Find where the given text appears and provide that cell's center as [x, y] coordinate. 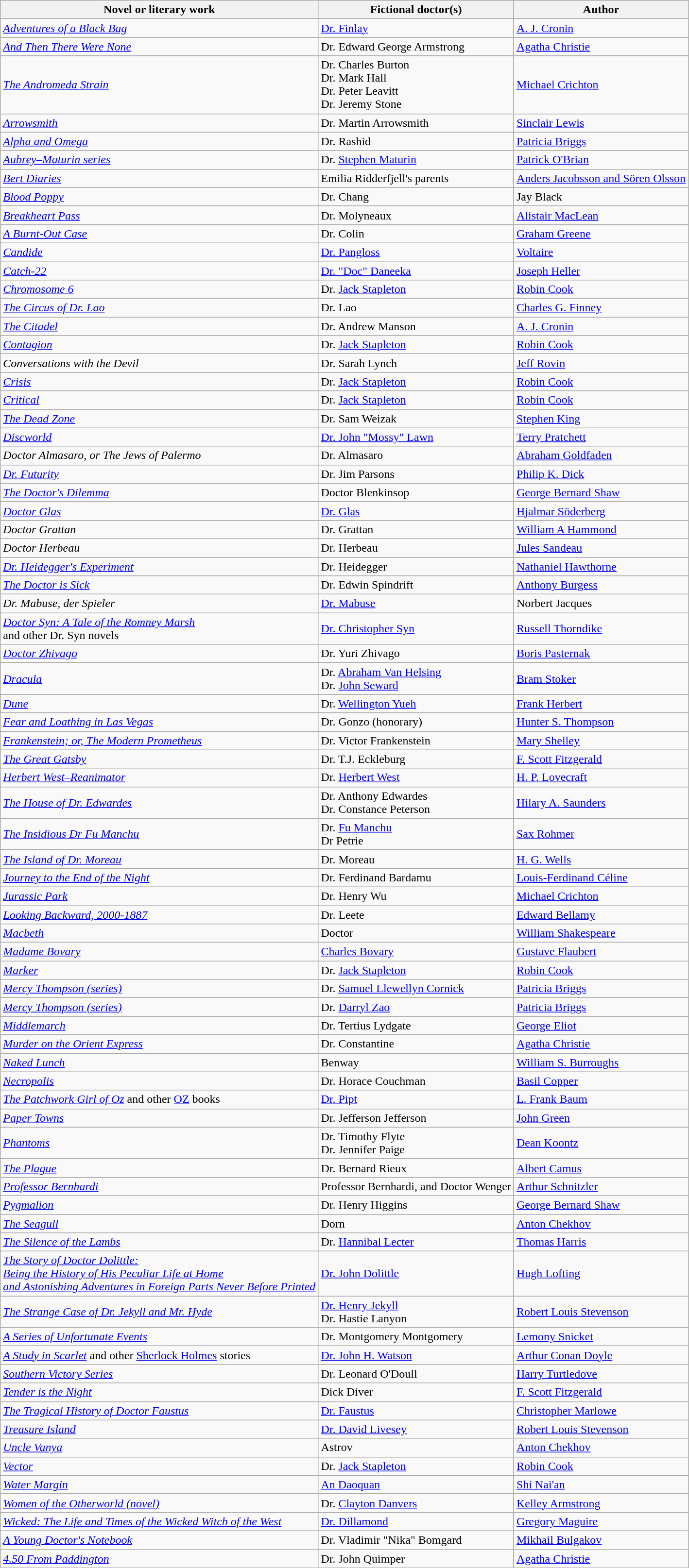
And Then There Were None [159, 47]
Dr. Abraham Van HelsingDr. John Seward [416, 679]
Dr. Mabuse, der Spieler [159, 604]
Blood Poppy [159, 197]
Dr. Tertius Lydgate [416, 1026]
Discworld [159, 437]
Dr. Faustus [416, 1411]
Dr. Futurity [159, 474]
Doctor Almasaro, or The Jews of Palermo [159, 455]
Dr. Chang [416, 197]
Mary Shelley [601, 741]
Fictional doctor(s) [416, 10]
Anthony Burgess [601, 585]
Frank Herbert [601, 704]
Dean Koontz [601, 1143]
Dr. Jim Parsons [416, 474]
Uncle Vanya [159, 1448]
Doctor Blenkinsop [416, 492]
William A Hammond [601, 529]
Madame Bovary [159, 952]
L. Frank Baum [601, 1099]
Dr. Stephen Maturin [416, 160]
Candide [159, 252]
Dr. Edwin Spindrift [416, 585]
The House of Dr. Edwardes [159, 802]
Dr. Vladimir "Nika" Bomgard [416, 1540]
Doctor Glas [159, 511]
Dr. Constantine [416, 1044]
Treasure Island [159, 1429]
The Doctor is Sick [159, 585]
Vector [159, 1466]
Necropolis [159, 1081]
Alistair MacLean [601, 215]
Dr. Sarah Lynch [416, 363]
Dr. "Doc" Daneeka [416, 270]
Stephen King [601, 419]
Dr. Heidegger's Experiment [159, 567]
Dr. Edward George Armstrong [416, 47]
Thomas Harris [601, 1242]
Dr. Samuel Llewellyn Cornick [416, 989]
Dr. Rashid [416, 141]
The Tragical History of Doctor Faustus [159, 1411]
Dr. Fu ManchuDr Petrie [416, 834]
Dr. Horace Couchman [416, 1081]
The Strange Case of Dr. Jekyll and Mr. Hyde [159, 1312]
Basil Copper [601, 1081]
The Silence of the Lambs [159, 1242]
Professor Bernhardi, and Doctor Wenger [416, 1186]
Naked Lunch [159, 1062]
4.50 From Paddington [159, 1558]
Joseph Heller [601, 270]
The Story of Doctor Dolittle:Being the History of His Peculiar Life at Homeand Astonishing Adventures in Foreign Parts Never Before Printed [159, 1274]
Dr. Gonzo (honorary) [416, 722]
Crisis [159, 382]
Jeff Rovin [601, 363]
Dr. Hannibal Lecter [416, 1242]
Dr. Grattan [416, 529]
Dr. Pipt [416, 1099]
Adventures of a Black Bag [159, 28]
Dr. Pangloss [416, 252]
Dr. Andrew Manson [416, 326]
Chromosome 6 [159, 289]
Dr. Molyneaux [416, 215]
Dr. Glas [416, 511]
Graham Greene [601, 234]
Dr. David Livesey [416, 1429]
John Green [601, 1118]
Paper Towns [159, 1118]
Albert Camus [601, 1168]
Dr. Colin [416, 234]
Author [601, 10]
Wicked: The Life and Times of the Wicked Witch of the West [159, 1521]
Anders Jacobsson and Sören Olsson [601, 178]
Edward Bellamy [601, 914]
Dr. Dillamond [416, 1521]
Dr. Victor Frankenstein [416, 741]
Dr. Martin Arrowsmith [416, 123]
Kelley Armstrong [601, 1503]
Emilia Ridderfjell's parents [416, 178]
Dr. John H. Watson [416, 1355]
Dr. Christopher Syn [416, 628]
Dr. Finlay [416, 28]
A Series of Unfortunate Events [159, 1337]
Sinclair Lewis [601, 123]
Phantoms [159, 1143]
Dr. Henry Wu [416, 896]
The Island of Dr. Moreau [159, 859]
George Eliot [601, 1026]
Dr. Clayton Danvers [416, 1503]
Russell Thorndike [601, 628]
Harry Turtledove [601, 1374]
Women of the Otherworld (novel) [159, 1503]
Marker [159, 970]
Jules Sandeau [601, 548]
Benway [416, 1062]
Dr. Charles BurtonDr. Mark HallDr. Peter LeavittDr. Jeremy Stone [416, 84]
Hjalmar Söderberg [601, 511]
Charles G. Finney [601, 308]
The Citadel [159, 326]
Abraham Goldfaden [601, 455]
Dr. Herbeau [416, 548]
Journey to the End of the Night [159, 877]
Dick Diver [416, 1392]
Dr. John Quimper [416, 1558]
Professor Bernhardi [159, 1186]
Dr. Darryl Zao [416, 1007]
The Andromeda Strain [159, 84]
Bert Diaries [159, 178]
Gregory Maguire [601, 1521]
Dr. Sam Weizak [416, 419]
Dr. Wellington Yueh [416, 704]
Tender is the Night [159, 1392]
Dr. Lao [416, 308]
Dr. T.J. Eckleburg [416, 759]
Christopher Marlowe [601, 1411]
A Young Doctor's Notebook [159, 1540]
Murder on the Orient Express [159, 1044]
Dr. Montgomery Montgomery [416, 1337]
Doctor [416, 933]
The Circus of Dr. Lao [159, 308]
Southern Victory Series [159, 1374]
Mikhail Bulgakov [601, 1540]
Arrowsmith [159, 123]
Dracula [159, 679]
Lemony Snicket [601, 1337]
Dr. Heidegger [416, 567]
Looking Backward, 2000-1887 [159, 914]
Arthur Conan Doyle [601, 1355]
Dr. Mabuse [416, 604]
Dr. Henry JekyllDr. Hastie Lanyon [416, 1312]
Herbert West–Reanimator [159, 777]
Aubrey–Maturin series [159, 160]
The Insidious Dr Fu Manchu [159, 834]
A Study in Scarlet and other Sherlock Holmes stories [159, 1355]
Dr. Almasaro [416, 455]
The Dead Zone [159, 419]
Doctor Herbeau [159, 548]
Water Margin [159, 1484]
Gustave Flaubert [601, 952]
Philip K. Dick [601, 474]
The Doctor's Dilemma [159, 492]
The Seagull [159, 1223]
Dr. Leonard O'Doull [416, 1374]
Dr. Moreau [416, 859]
Dr. Leete [416, 914]
Fear and Loathing in Las Vegas [159, 722]
Nathaniel Hawthorne [601, 567]
Macbeth [159, 933]
Terry Pratchett [601, 437]
Dr. Henry Higgins [416, 1205]
The Great Gatsby [159, 759]
Voltaire [601, 252]
Dune [159, 704]
A Burnt-Out Case [159, 234]
Conversations with the Devil [159, 363]
Hilary A. Saunders [601, 802]
Bram Stoker [601, 679]
William S. Burroughs [601, 1062]
Dr. Herbert West [416, 777]
Dr. Ferdinand Bardamu [416, 877]
Louis-Ferdinand Céline [601, 877]
The Plague [159, 1168]
Dr. John Dolittle [416, 1274]
Boris Pasternak [601, 654]
Norbert Jacques [601, 604]
William Shakespeare [601, 933]
Astrov [416, 1448]
Arthur Schnitzler [601, 1186]
Jurassic Park [159, 896]
Charles Bovary [416, 952]
Breakheart Pass [159, 215]
Dr. John "Mossy" Lawn [416, 437]
Doctor Syn: A Tale of the Romney Marshand other Dr. Syn novels [159, 628]
Shi Nai'an [601, 1484]
Middlemarch [159, 1026]
Jay Black [601, 197]
Dr. Bernard Rieux [416, 1168]
Catch-22 [159, 270]
Hugh Lofting [601, 1274]
Dr. Timothy FlyteDr. Jennifer Paige [416, 1143]
Patrick O'Brian [601, 160]
Hunter S. Thompson [601, 722]
Contagion [159, 345]
Sax Rohmer [601, 834]
Novel or literary work [159, 10]
The Patchwork Girl of Oz and other OZ books [159, 1099]
Dr. Anthony EdwardesDr. Constance Peterson [416, 802]
H. G. Wells [601, 859]
An Daoquan [416, 1484]
Frankenstein; or, The Modern Prometheus [159, 741]
Dorn [416, 1223]
Doctor Zhivago [159, 654]
Pygmalion [159, 1205]
Alpha and Omega [159, 141]
Critical [159, 400]
Doctor Grattan [159, 529]
H. P. Lovecraft [601, 777]
Dr. Yuri Zhivago [416, 654]
Dr. Jefferson Jefferson [416, 1118]
